Determine the [X, Y] coordinate at the center of the cell enclosing the given text.  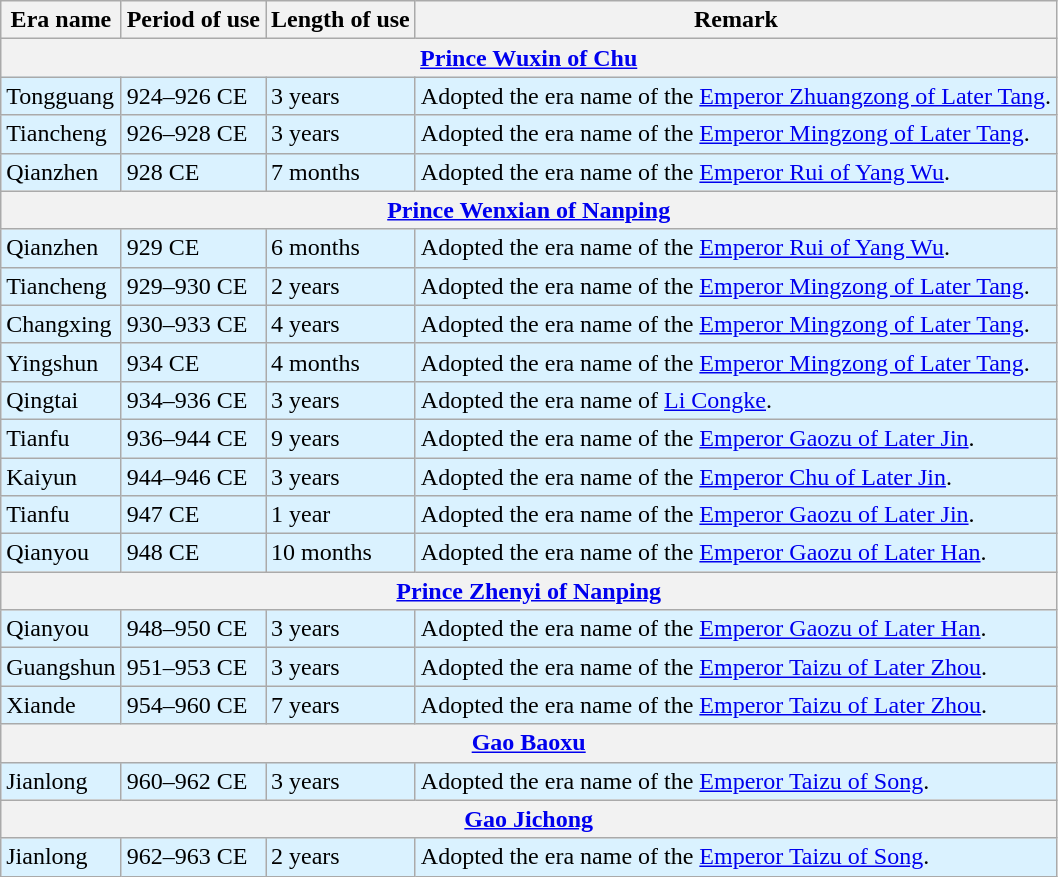
Changxing [61, 324]
Kaiyun [61, 477]
Gao Jichong [529, 819]
1 year [341, 515]
954–960 CE [193, 705]
Prince Wenxian of Nanping [529, 210]
947 CE [193, 515]
926–928 CE [193, 134]
Adopted the era name of the Emperor Zhuangzong of Later Tang. [736, 96]
Xiande [61, 705]
929 CE [193, 248]
7 months [341, 172]
924–926 CE [193, 96]
Tongguang [61, 96]
960–962 CE [193, 781]
Gao Baoxu [529, 743]
944–946 CE [193, 477]
9 years [341, 438]
929–930 CE [193, 286]
934–936 CE [193, 400]
948–950 CE [193, 629]
934 CE [193, 362]
930–933 CE [193, 324]
962–963 CE [193, 857]
928 CE [193, 172]
948 CE [193, 553]
Remark [736, 20]
Length of use [341, 20]
6 months [341, 248]
Era name [61, 20]
Qingtai [61, 400]
Prince Wuxin of Chu [529, 58]
7 years [341, 705]
Adopted the era name of the Emperor Chu of Later Jin. [736, 477]
4 years [341, 324]
Period of use [193, 20]
Guangshun [61, 667]
4 months [341, 362]
Adopted the era name of Li Congke. [736, 400]
10 months [341, 553]
951–953 CE [193, 667]
936–944 CE [193, 438]
Yingshun [61, 362]
Prince Zhenyi of Nanping [529, 591]
